For the text-containing cell, return its midpoint in [x, y] coordinate format. 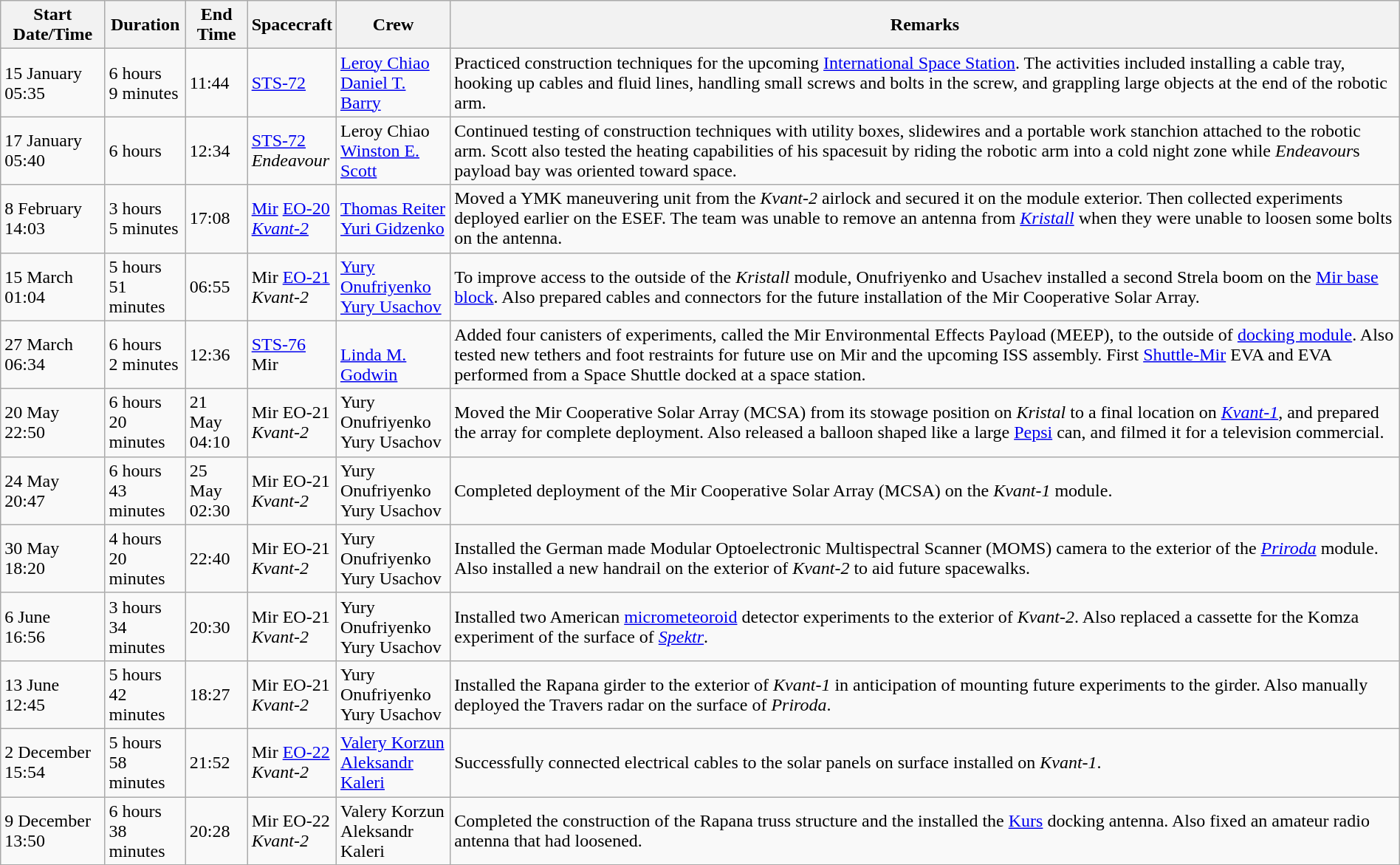
15 January05:35 [53, 83]
STS-72Endeavour [292, 151]
6 hours9 minutes [145, 83]
2 December15:54 [53, 762]
25 May02:30 [216, 490]
27 March06:34 [53, 355]
3 hours34 minutes [145, 626]
Spacecraft [292, 25]
17:08 [216, 219]
12:36 [216, 355]
24 May20:47 [53, 490]
Duration [145, 25]
3 hours5 minutes [145, 219]
21 May04:10 [216, 423]
11:44 [216, 83]
6 hours2 minutes [145, 355]
5 hours58 minutes [145, 762]
6 hours43 minutes [145, 490]
20:30 [216, 626]
Remarks [925, 25]
Crew [393, 25]
21:52 [216, 762]
Leroy ChiaoWinston E. Scott [393, 151]
5 hours42 minutes [145, 694]
9 December13:50 [53, 830]
20 May22:50 [53, 423]
5 hours51 minutes [145, 287]
6 hours38 minutes [145, 830]
STS-72 [292, 83]
6 hours [145, 151]
End Time [216, 25]
6 June16:56 [53, 626]
17 January05:40 [53, 151]
20:28 [216, 830]
06:55 [216, 287]
8 February14:03 [53, 219]
STS-76Mir [292, 355]
15 March01:04 [53, 287]
13 June12:45 [53, 694]
Mir EO-20Kvant-2 [292, 219]
Leroy ChiaoDaniel T. Barry [393, 83]
30 May18:20 [53, 558]
22:40 [216, 558]
Successfully connected electrical cables to the solar panels on surface installed on Kvant-1. [925, 762]
6 hours20 minutes [145, 423]
4 hours20 minutes [145, 558]
Thomas ReiterYuri Gidzenko [393, 219]
Completed deployment of the Mir Cooperative Solar Array (MCSA) on the Kvant-1 module. [925, 490]
Linda M. Godwin [393, 355]
18:27 [216, 694]
12:34 [216, 151]
Start Date/Time [53, 25]
